Detect which cell encompasses the target text, then output its [x, y] center coordinate. 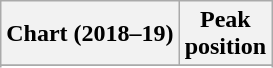
Peakposition [225, 34]
Chart (2018–19) [90, 34]
